Scan for the cell matching the given text and deliver its (X, Y) coordinate at center. 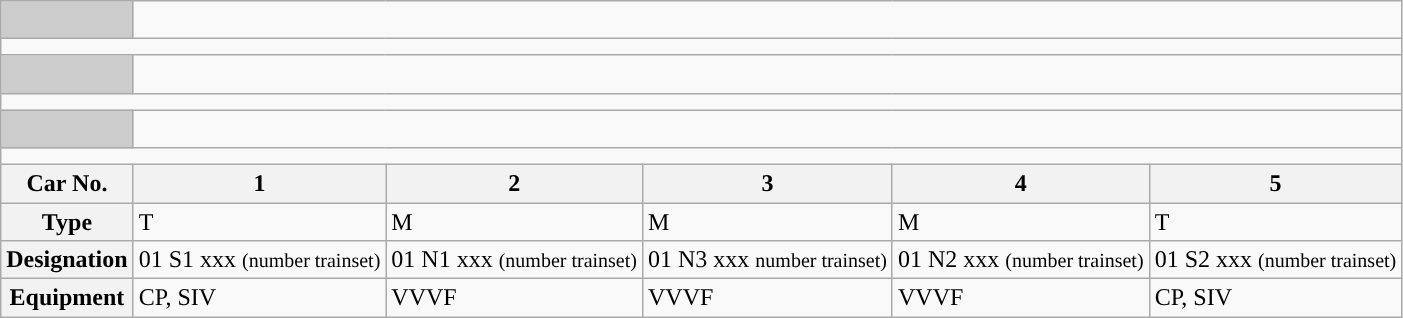
01 N1 xxx (number trainset) (514, 260)
4 (1020, 183)
3 (767, 183)
01 S1 xxx (number trainset) (260, 260)
Car No. (67, 183)
01 N3 xxx number trainset) (767, 260)
01 S2 xxx (number trainset) (1276, 260)
Type (67, 221)
Equipment (67, 298)
5 (1276, 183)
01 N2 xxx (number trainset) (1020, 260)
1 (260, 183)
Designation (67, 260)
2 (514, 183)
